From the cell containing the given text, extract its center point as (x, y) coordinate. 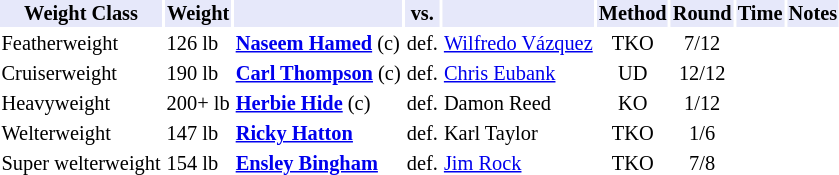
Welterweight (81, 134)
Time (760, 14)
Karl Taylor (518, 134)
12/12 (702, 74)
UD (632, 74)
KO (632, 104)
Method (632, 14)
Round (702, 14)
126 lb (198, 44)
190 lb (198, 74)
Carl Thompson (c) (318, 74)
200+ lb (198, 104)
Naseem Hamed (c) (318, 44)
Heavyweight (81, 104)
Ricky Hatton (318, 134)
147 lb (198, 134)
Damon Reed (518, 104)
Wilfredo Vázquez (518, 44)
1/12 (702, 104)
vs. (422, 14)
Herbie Hide (c) (318, 104)
Chris Eubank (518, 74)
Notes (813, 14)
1/6 (702, 134)
Featherweight (81, 44)
Cruiserweight (81, 74)
7/12 (702, 44)
Weight Class (81, 14)
Weight (198, 14)
